Output the (x, y) coordinate of the center of the cell containing the given text.  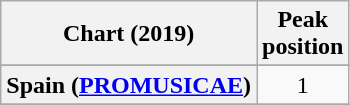
1 (303, 85)
Chart (2019) (129, 34)
Peakposition (303, 34)
Spain (PROMUSICAE) (129, 85)
